Provide the (x, y) coordinate of the cell's center where the given text is located.  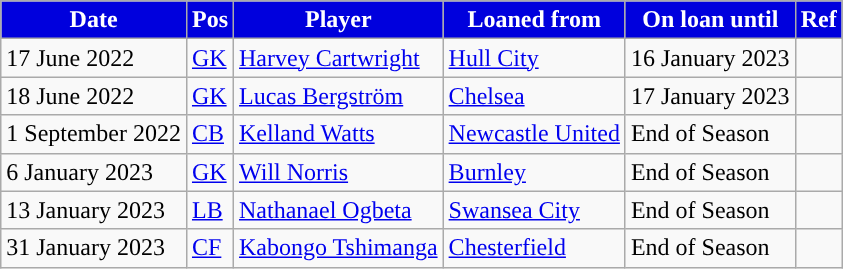
On loan until (710, 20)
CB (210, 134)
Player (339, 20)
16 January 2023 (710, 58)
Harvey Cartwright (339, 58)
18 June 2022 (94, 96)
Newcastle United (534, 134)
17 January 2023 (710, 96)
Ref (818, 20)
Pos (210, 20)
Date (94, 20)
Hull City (534, 58)
13 January 2023 (94, 210)
Chesterfield (534, 248)
Kabongo Tshimanga (339, 248)
Kelland Watts (339, 134)
LB (210, 210)
Chelsea (534, 96)
17 June 2022 (94, 58)
Will Norris (339, 172)
Lucas Bergström (339, 96)
Burnley (534, 172)
Loaned from (534, 20)
31 January 2023 (94, 248)
6 January 2023 (94, 172)
Nathanael Ogbeta (339, 210)
CF (210, 248)
Swansea City (534, 210)
1 September 2022 (94, 134)
